Scan for the cell matching the given text and deliver its (x, y) coordinate at center. 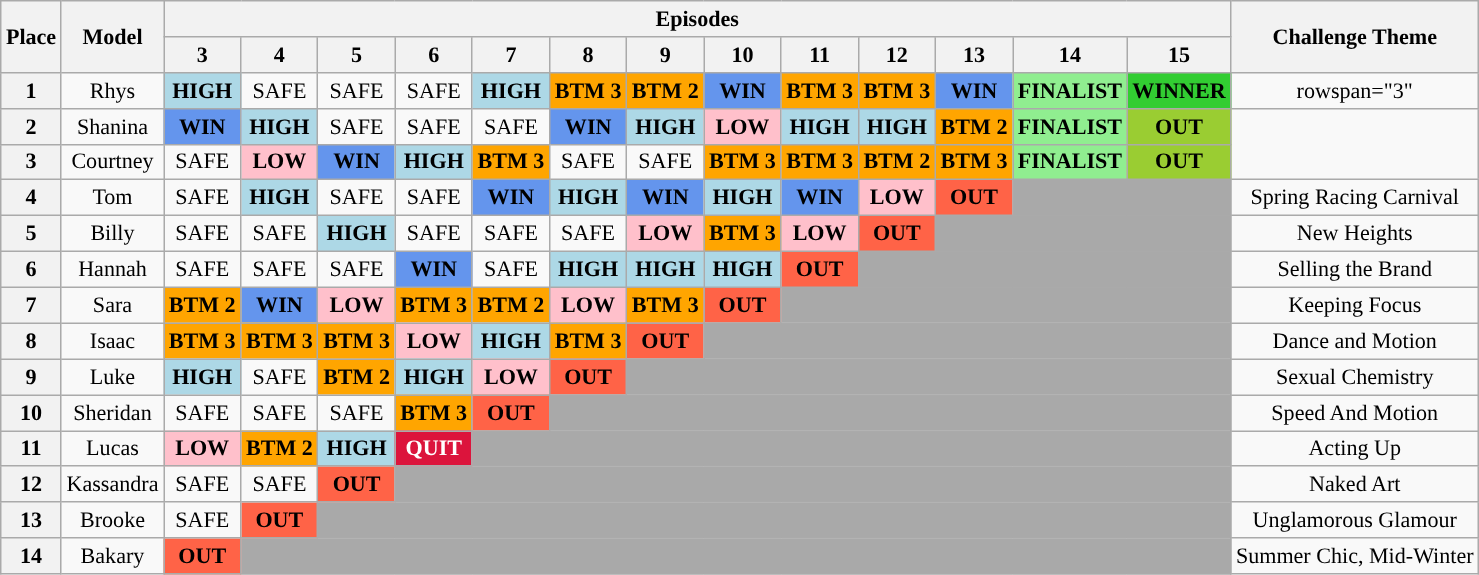
Naked Art (1355, 484)
Episodes (698, 18)
Model (112, 36)
QUIT (434, 448)
Hannah (112, 269)
Billy (112, 233)
Dance and Motion (1355, 341)
15 (1179, 54)
Tom (112, 198)
Shanina (112, 126)
Rhys (112, 90)
Sexual Chemistry (1355, 377)
Challenge Theme (1355, 36)
Courtney (112, 162)
Acting Up (1355, 448)
Luke (112, 377)
Sheridan (112, 412)
Spring Racing Carnival (1355, 198)
1 (32, 90)
Speed And Motion (1355, 412)
Place (32, 36)
Isaac (112, 341)
2 (32, 126)
Unglamorous Glamour (1355, 520)
Kassandra (112, 484)
Keeping Focus (1355, 305)
Sara (112, 305)
Lucas (112, 448)
rowspan="3" (1355, 90)
New Heights (1355, 233)
Brooke (112, 520)
Bakary (112, 556)
WINNER (1179, 90)
Selling the Brand (1355, 269)
Summer Chic, Mid-Winter (1355, 556)
